Return [x, y] of the center of cell containing provided text 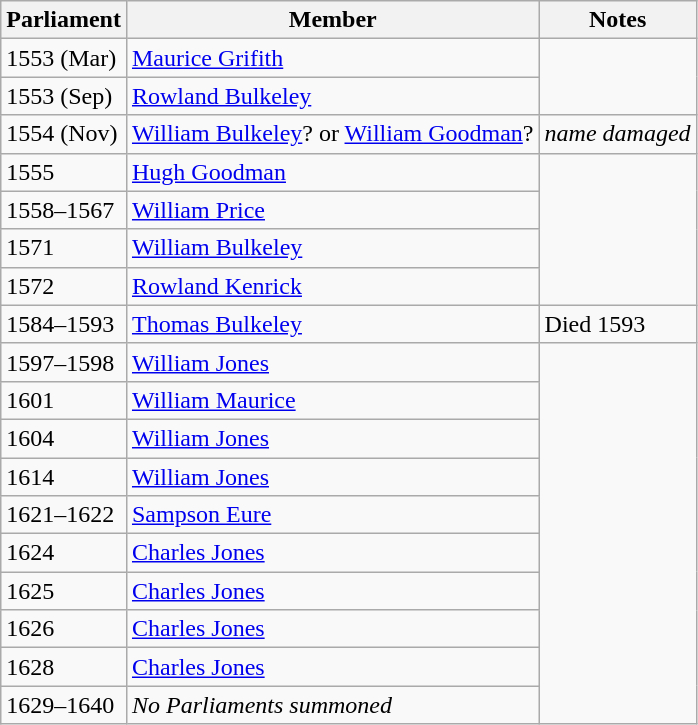
1625 [64, 591]
1621–1622 [64, 515]
Thomas Bulkeley [332, 324]
Hugh Goodman [332, 172]
1604 [64, 438]
1624 [64, 553]
Notes [618, 20]
Rowland Bulkeley [332, 96]
No Parliaments summoned [332, 705]
Rowland Kenrick [332, 286]
1571 [64, 248]
1558–1567 [64, 210]
William Price [332, 210]
1628 [64, 667]
1553 (Sep) [64, 96]
1554 (Nov) [64, 134]
William Maurice [332, 400]
1614 [64, 477]
1553 (Mar) [64, 58]
Sampson Eure [332, 515]
1597–1598 [64, 362]
Parliament [64, 20]
name damaged [618, 134]
1584–1593 [64, 324]
Member [332, 20]
William Bulkeley? or William Goodman? [332, 134]
1626 [64, 629]
William Bulkeley [332, 248]
Died 1593 [618, 324]
1555 [64, 172]
1629–1640 [64, 705]
1572 [64, 286]
Maurice Grifith [332, 58]
1601 [64, 400]
